Return (x, y) of the center of cell containing provided text 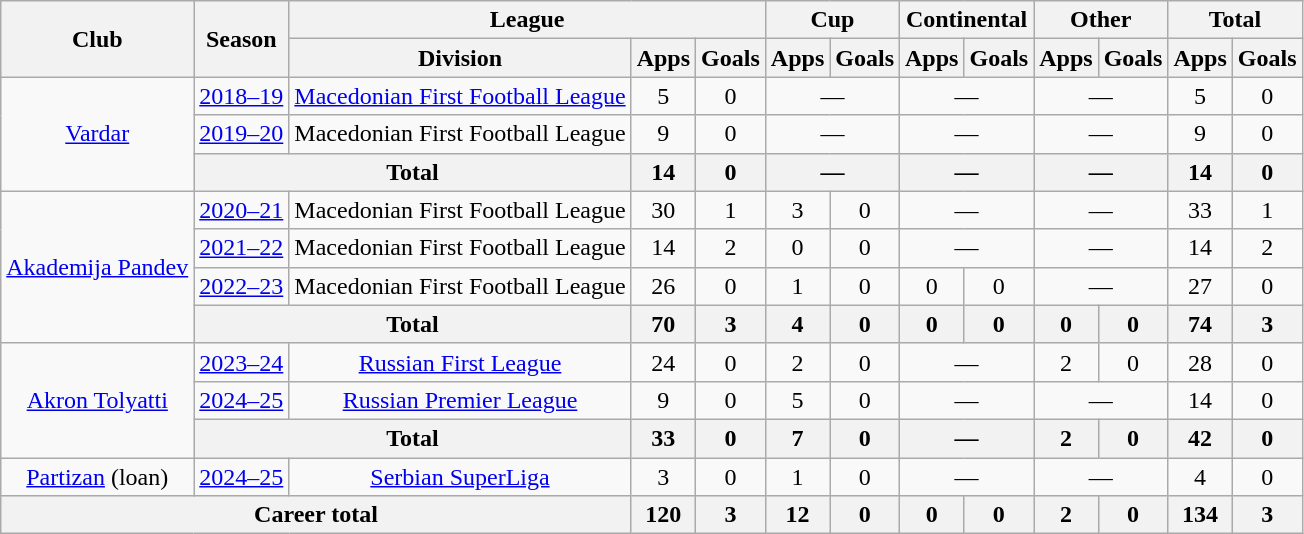
Career total (316, 515)
Akron Tolyatti (98, 400)
28 (1200, 362)
Russian First League (460, 362)
2018–19 (242, 96)
2022–23 (242, 286)
134 (1200, 515)
26 (663, 286)
74 (1200, 324)
2021–22 (242, 248)
Continental (967, 20)
2020–21 (242, 210)
League (528, 20)
7 (797, 438)
Club (98, 39)
30 (663, 210)
Vardar (98, 134)
Russian Premier League (460, 400)
120 (663, 515)
Season (242, 39)
12 (797, 515)
70 (663, 324)
Serbian SuperLiga (460, 477)
Cup (832, 20)
27 (1200, 286)
42 (1200, 438)
Division (460, 58)
2019–20 (242, 134)
24 (663, 362)
Other (1101, 20)
Partizan (loan) (98, 477)
Akademija Pandev (98, 267)
2023–24 (242, 362)
